Extract the [x, y] coordinate from the center of the cell holding the provided text.  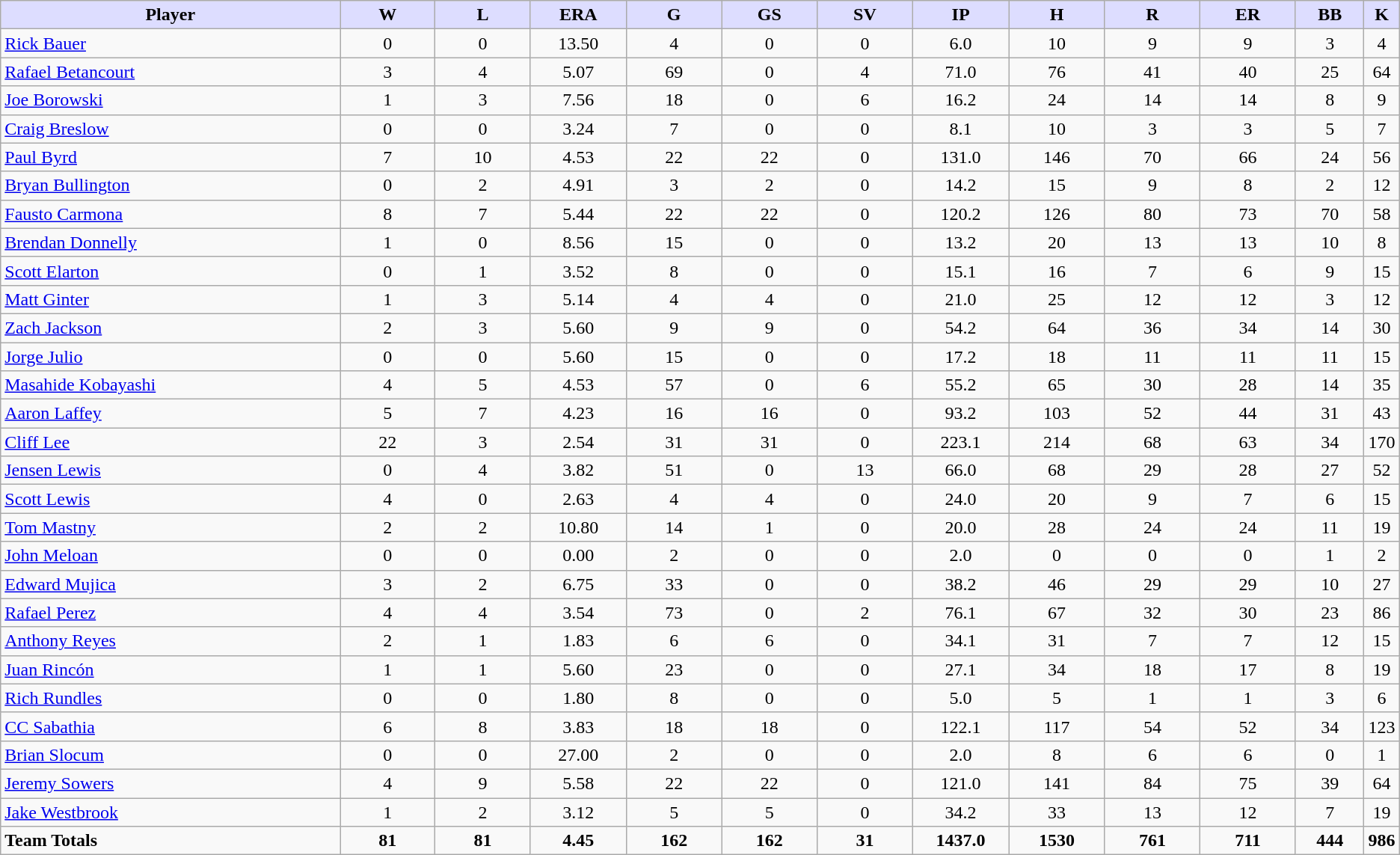
Masahide Kobayashi [171, 385]
86 [1382, 613]
Matt Ginter [171, 299]
76 [1057, 72]
John Meloan [171, 556]
CC Sabathia [171, 726]
44 [1248, 414]
6.0 [960, 43]
214 [1057, 442]
Rafael Betancourt [171, 72]
141 [1057, 783]
R [1152, 15]
35 [1382, 385]
Rick Bauer [171, 43]
55.2 [960, 385]
Juan Rincón [171, 669]
Fausto Carmona [171, 214]
58 [1382, 214]
46 [1057, 584]
W [387, 15]
Brendan Donnelly [171, 242]
2.54 [578, 442]
38.2 [960, 584]
39 [1330, 783]
36 [1152, 328]
54 [1152, 726]
G [674, 15]
117 [1057, 726]
986 [1382, 841]
16.2 [960, 100]
67 [1057, 613]
3.82 [578, 471]
63 [1248, 442]
57 [674, 385]
1530 [1057, 841]
13.50 [578, 43]
43 [1382, 414]
10.80 [578, 527]
Tom Mastny [171, 527]
66.0 [960, 471]
4.91 [578, 186]
Scott Lewis [171, 499]
4.45 [578, 841]
8.56 [578, 242]
76.1 [960, 613]
126 [1057, 214]
761 [1152, 841]
ERA [578, 15]
103 [1057, 414]
8.1 [960, 129]
93.2 [960, 414]
24.0 [960, 499]
Jensen Lewis [171, 471]
3.54 [578, 613]
L [483, 15]
121.0 [960, 783]
75 [1248, 783]
170 [1382, 442]
21.0 [960, 299]
5.0 [960, 698]
131.0 [960, 157]
Player [171, 15]
20.0 [960, 527]
3.24 [578, 129]
223.1 [960, 442]
34.1 [960, 641]
3.52 [578, 271]
6.75 [578, 584]
5.14 [578, 299]
3.83 [578, 726]
34.2 [960, 812]
Joe Borowski [171, 100]
Rafael Perez [171, 613]
146 [1057, 157]
Edward Mujica [171, 584]
7.56 [578, 100]
14.2 [960, 186]
Anthony Reyes [171, 641]
1.83 [578, 641]
3.12 [578, 812]
5.07 [578, 72]
444 [1330, 841]
69 [674, 72]
Scott Elarton [171, 271]
17.2 [960, 357]
15.1 [960, 271]
4.23 [578, 414]
ER [1248, 15]
66 [1248, 157]
41 [1152, 72]
Aaron Laffey [171, 414]
1.80 [578, 698]
40 [1248, 72]
51 [674, 471]
5.44 [578, 214]
IP [960, 15]
Brian Slocum [171, 755]
84 [1152, 783]
32 [1152, 613]
GS [770, 15]
65 [1057, 385]
56 [1382, 157]
123 [1382, 726]
80 [1152, 214]
Bryan Bullington [171, 186]
Team Totals [171, 841]
2.63 [578, 499]
K [1382, 15]
Craig Breslow [171, 129]
27.1 [960, 669]
27.00 [578, 755]
1437.0 [960, 841]
Cliff Lee [171, 442]
120.2 [960, 214]
5.58 [578, 783]
122.1 [960, 726]
Jeremy Sowers [171, 783]
H [1057, 15]
54.2 [960, 328]
13.2 [960, 242]
SV [865, 15]
17 [1248, 669]
Paul Byrd [171, 157]
711 [1248, 841]
Jake Westbrook [171, 812]
Jorge Julio [171, 357]
71.0 [960, 72]
Zach Jackson [171, 328]
BB [1330, 15]
Rich Rundles [171, 698]
0.00 [578, 556]
